Find where the given text appears and provide that cell's center as (X, Y) coordinate. 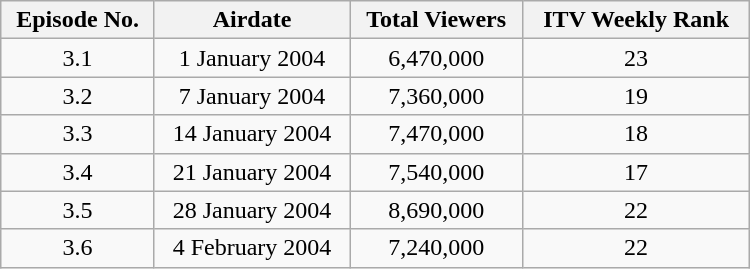
Total Viewers (436, 20)
17 (636, 172)
23 (636, 58)
1 January 2004 (252, 58)
3.4 (78, 172)
18 (636, 134)
8,690,000 (436, 210)
7,470,000 (436, 134)
3.6 (78, 248)
3.5 (78, 210)
6,470,000 (436, 58)
7,240,000 (436, 248)
19 (636, 96)
7,360,000 (436, 96)
Episode No. (78, 20)
7 January 2004 (252, 96)
ITV Weekly Rank (636, 20)
3.1 (78, 58)
Airdate (252, 20)
21 January 2004 (252, 172)
28 January 2004 (252, 210)
3.3 (78, 134)
7,540,000 (436, 172)
14 January 2004 (252, 134)
4 February 2004 (252, 248)
3.2 (78, 96)
